From the cell containing the given text, extract its center point as [X, Y] coordinate. 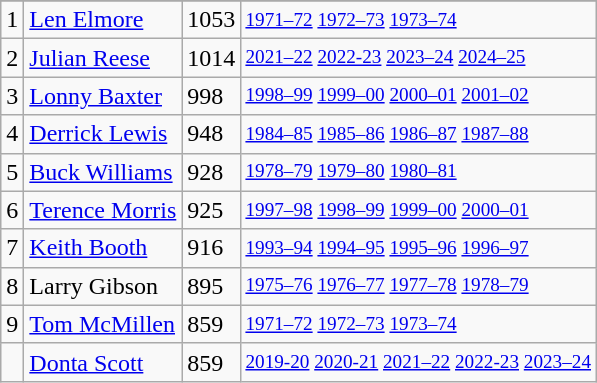
Lonny Baxter [103, 96]
1 [12, 20]
Buck Williams [103, 172]
7 [12, 248]
1978–79 1979–80 1980–81 [418, 172]
2021–22 2022-23 2023–24 2024–25 [418, 58]
5 [12, 172]
Len Elmore [103, 20]
895 [212, 286]
Donta Scott [103, 362]
Keith Booth [103, 248]
916 [212, 248]
948 [212, 134]
2019-20 2020-21 2021–22 2022-23 2023–24 [418, 362]
Larry Gibson [103, 286]
925 [212, 210]
4 [12, 134]
6 [12, 210]
3 [12, 96]
1053 [212, 20]
Julian Reese [103, 58]
1014 [212, 58]
1998–99 1999–00 2000–01 2001–02 [418, 96]
8 [12, 286]
998 [212, 96]
2 [12, 58]
Derrick Lewis [103, 134]
1984–85 1985–86 1986–87 1987–88 [418, 134]
1997–98 1998–99 1999–00 2000–01 [418, 210]
Terence Morris [103, 210]
1975–76 1976–77 1977–78 1978–79 [418, 286]
9 [12, 324]
1993–94 1994–95 1995–96 1996–97 [418, 248]
Tom McMillen [103, 324]
928 [212, 172]
